Locate the cell with the specified text and output its [X, Y] center coordinate. 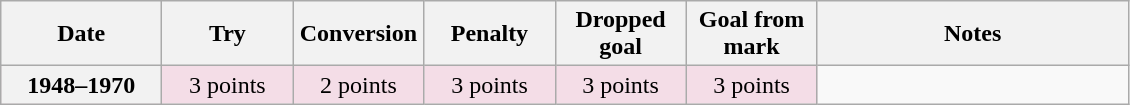
Penalty [490, 34]
Date [82, 34]
Notes [972, 34]
1948–1970 [82, 85]
2 points [358, 85]
Goal from mark [752, 34]
Conversion [358, 34]
Try [228, 34]
Dropped goal [620, 34]
